Output the (X, Y) coordinate of the center of the cell containing the given text.  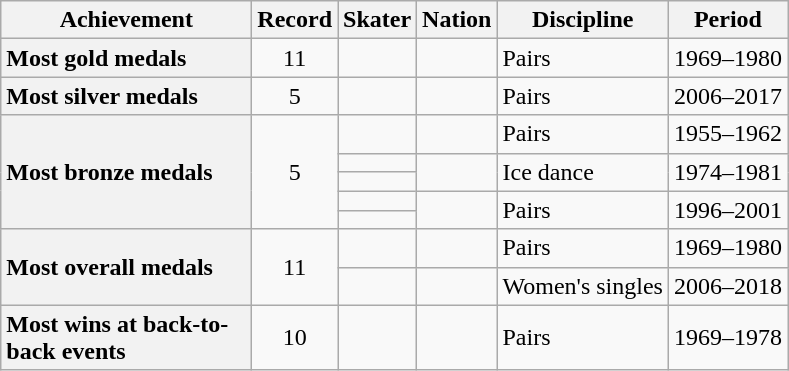
Discipline (582, 20)
Most silver medals (126, 96)
Record (295, 20)
2006–2018 (728, 286)
Skater (378, 20)
1955–1962 (728, 134)
Most overall medals (126, 267)
Period (728, 20)
Most bronze medals (126, 172)
Most wins at back-to-back events (126, 338)
1969–1978 (728, 338)
Most gold medals (126, 58)
1974–1981 (728, 172)
Achievement (126, 20)
Ice dance (582, 172)
Women's singles (582, 286)
10 (295, 338)
2006–2017 (728, 96)
1996–2001 (728, 210)
Nation (457, 20)
